For the text-containing cell, return its midpoint in [x, y] coordinate format. 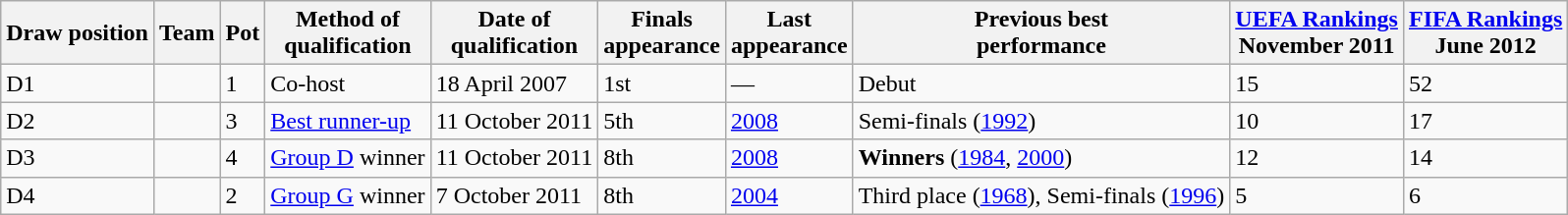
Lastappearance [789, 33]
Winners (1984, 2000) [1041, 158]
10 [1316, 121]
Group G winner [348, 195]
D4 [78, 195]
1 [243, 83]
Method ofqualification [348, 33]
3 [243, 121]
Date ofqualification [515, 33]
Pot [243, 33]
1st [662, 83]
5 [1316, 195]
17 [1485, 121]
12 [1316, 158]
Semi-finals (1992) [1041, 121]
14 [1485, 158]
18 April 2007 [515, 83]
Draw position [78, 33]
D3 [78, 158]
FIFA RankingsJune 2012 [1485, 33]
15 [1316, 83]
4 [243, 158]
Co-host [348, 83]
Team [187, 33]
52 [1485, 83]
Group D winner [348, 158]
— [789, 83]
6 [1485, 195]
UEFA RankingsNovember 2011 [1316, 33]
7 October 2011 [515, 195]
2004 [789, 195]
D2 [78, 121]
Third place (1968), Semi-finals (1996) [1041, 195]
Previous bestperformance [1041, 33]
Finalsappearance [662, 33]
Debut [1041, 83]
Best runner-up [348, 121]
D1 [78, 83]
2 [243, 195]
5th [662, 121]
